Extract the (X, Y) coordinate from the center of the cell holding the provided text.  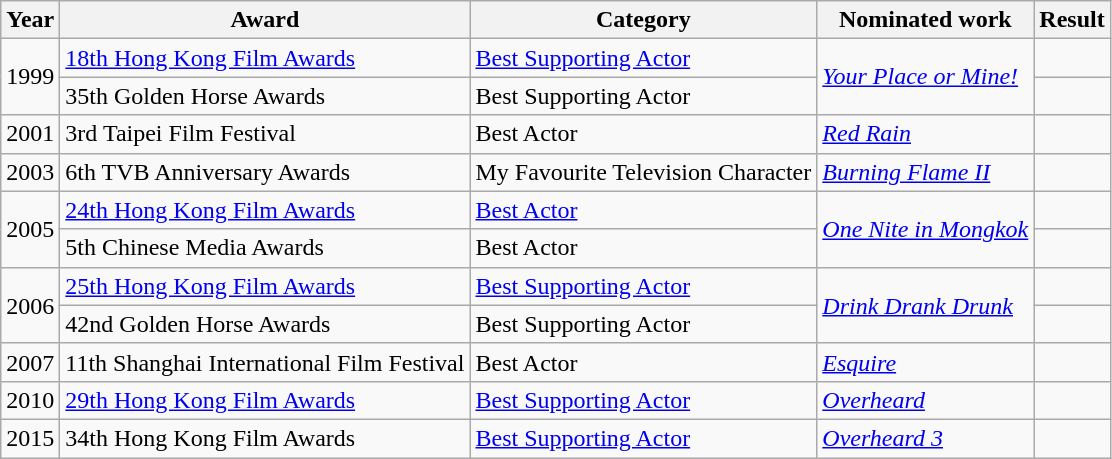
Your Place or Mine! (926, 77)
42nd Golden Horse Awards (265, 324)
24th Hong Kong Film Awards (265, 210)
2007 (30, 362)
Category (644, 20)
2010 (30, 400)
6th TVB Anniversary Awards (265, 172)
Award (265, 20)
2015 (30, 438)
35th Golden Horse Awards (265, 96)
Esquire (926, 362)
11th Shanghai International Film Festival (265, 362)
One Nite in Mongkok (926, 229)
2006 (30, 305)
2005 (30, 229)
3rd Taipei Film Festival (265, 134)
Overheard (926, 400)
My Favourite Television Character (644, 172)
29th Hong Kong Film Awards (265, 400)
Result (1072, 20)
34th Hong Kong Film Awards (265, 438)
1999 (30, 77)
2003 (30, 172)
5th Chinese Media Awards (265, 248)
Burning Flame II (926, 172)
Year (30, 20)
Drink Drank Drunk (926, 305)
Nominated work (926, 20)
18th Hong Kong Film Awards (265, 58)
Overheard 3 (926, 438)
25th Hong Kong Film Awards (265, 286)
Red Rain (926, 134)
2001 (30, 134)
